Extract the (X, Y) coordinate from the center of the cell holding the provided text.  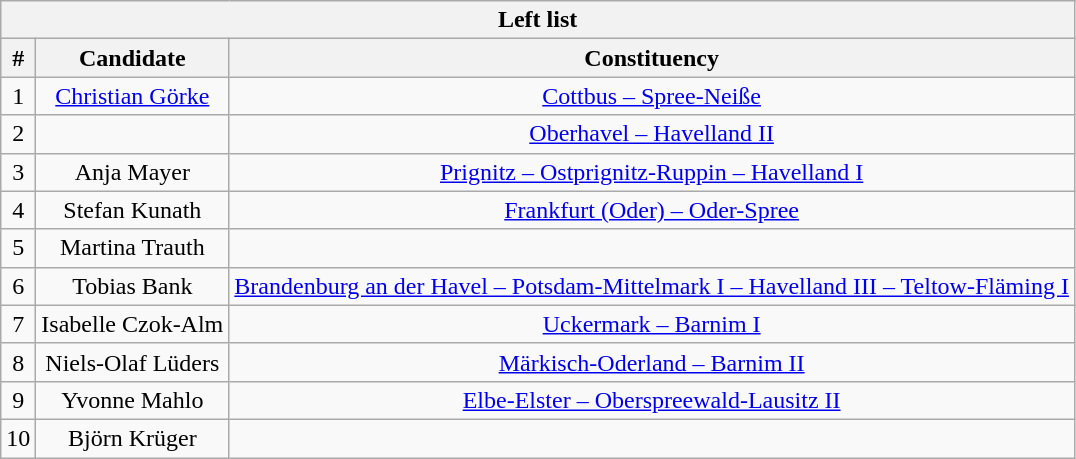
9 (18, 400)
Left list (538, 20)
Prignitz – Ostprignitz-Ruppin – Havelland I (652, 172)
Tobias Bank (132, 286)
Uckermark – Barnim I (652, 324)
Candidate (132, 58)
Constituency (652, 58)
7 (18, 324)
6 (18, 286)
Yvonne Mahlo (132, 400)
Björn Krüger (132, 438)
8 (18, 362)
# (18, 58)
Niels-Olaf Lüders (132, 362)
Stefan Kunath (132, 210)
Oberhavel – Havelland II (652, 134)
1 (18, 96)
Isabelle Czok-Alm (132, 324)
4 (18, 210)
Brandenburg an der Havel – Potsdam-Mittelmark I – Havelland III – Teltow-Fläming I (652, 286)
Martina Trauth (132, 248)
10 (18, 438)
3 (18, 172)
Christian Görke (132, 96)
Elbe-Elster – Oberspreewald-Lausitz II (652, 400)
Frankfurt (Oder) – Oder-Spree (652, 210)
Cottbus – Spree-Neiße (652, 96)
2 (18, 134)
5 (18, 248)
Märkisch-Oderland – Barnim II (652, 362)
Anja Mayer (132, 172)
